Scan for the cell matching the given text and deliver its (X, Y) coordinate at center. 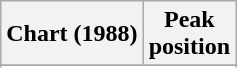
Peak position (189, 34)
Chart (1988) (72, 34)
